Provide the (X, Y) coordinate of the cell's center where the given text is located.  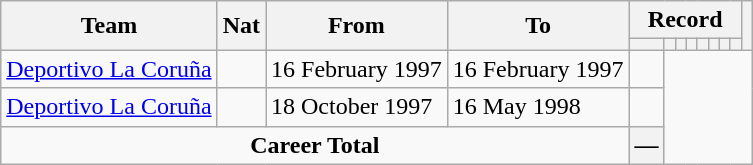
Career Total (315, 145)
To (538, 26)
Nat (241, 26)
16 May 1998 (538, 107)
From (357, 26)
— (646, 145)
18 October 1997 (357, 107)
Team (109, 26)
Record (685, 20)
